Return (X, Y) of the center of cell containing provided text 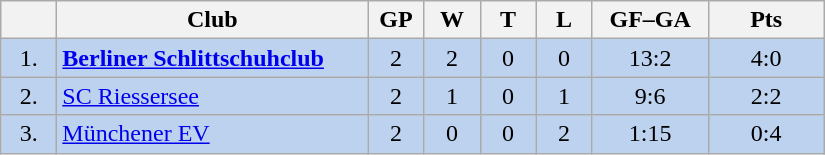
L (564, 20)
4:0 (766, 58)
W (452, 20)
13:2 (650, 58)
Pts (766, 20)
0:4 (766, 134)
Berliner Schlittschuhclub (212, 58)
1:15 (650, 134)
3. (29, 134)
2:2 (766, 96)
GF–GA (650, 20)
Club (212, 20)
2. (29, 96)
T (508, 20)
GP (396, 20)
Münchener EV (212, 134)
1. (29, 58)
9:6 (650, 96)
SC Riessersee (212, 96)
